From the cell containing the given text, extract its center point as (X, Y) coordinate. 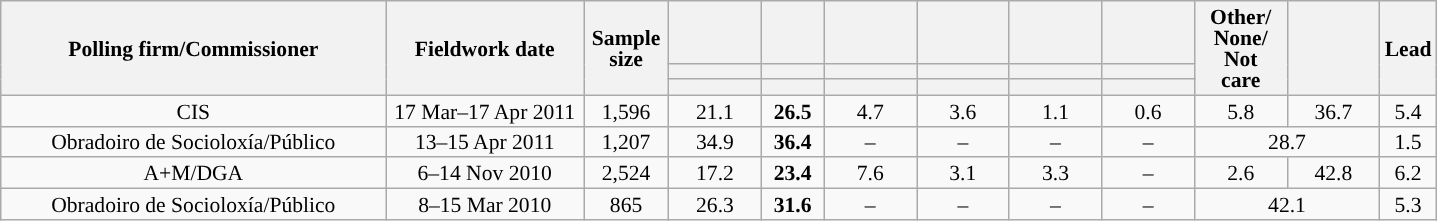
Lead (1408, 48)
1.1 (1056, 110)
4.7 (870, 110)
1,207 (626, 142)
23.4 (792, 174)
5.8 (1240, 110)
Other/None/Notcare (1240, 48)
1,596 (626, 110)
13–15 Apr 2011 (485, 142)
8–15 Mar 2010 (485, 204)
2,524 (626, 174)
1.5 (1408, 142)
34.9 (716, 142)
26.3 (716, 204)
865 (626, 204)
6–14 Nov 2010 (485, 174)
5.4 (1408, 110)
31.6 (792, 204)
42.1 (1286, 204)
36.4 (792, 142)
21.1 (716, 110)
17.2 (716, 174)
5.3 (1408, 204)
7.6 (870, 174)
Polling firm/Commissioner (194, 48)
17 Mar–17 Apr 2011 (485, 110)
Fieldwork date (485, 48)
36.7 (1334, 110)
42.8 (1334, 174)
3.3 (1056, 174)
3.6 (962, 110)
A+M/DGA (194, 174)
6.2 (1408, 174)
0.6 (1148, 110)
3.1 (962, 174)
CIS (194, 110)
26.5 (792, 110)
28.7 (1286, 142)
Sample size (626, 48)
2.6 (1240, 174)
